Detect which cell encompasses the target text, then output its (X, Y) center coordinate. 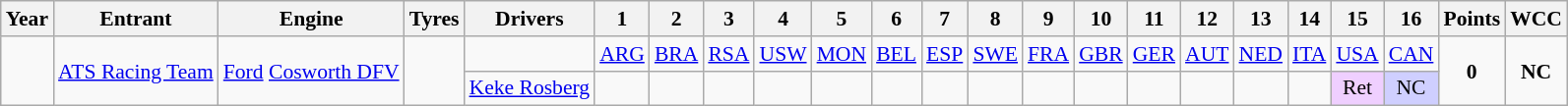
Engine (311, 19)
10 (1100, 19)
Points (1472, 19)
0 (1472, 71)
12 (1207, 19)
GER (1154, 54)
11 (1154, 19)
4 (783, 19)
WCC (1536, 19)
CAN (1411, 54)
15 (1356, 19)
6 (896, 19)
NED (1261, 54)
Ret (1356, 88)
Ford Cosworth DFV (311, 71)
ATS Racing Team (136, 71)
1 (622, 19)
RSA (728, 54)
BRA (677, 54)
USW (783, 54)
3 (728, 19)
8 (995, 19)
ARG (622, 54)
ESP (945, 54)
MON (843, 54)
GBR (1100, 54)
13 (1261, 19)
14 (1309, 19)
7 (945, 19)
Keke Rosberg (530, 88)
ITA (1309, 54)
2 (677, 19)
SWE (995, 54)
BEL (896, 54)
Drivers (530, 19)
16 (1411, 19)
Entrant (136, 19)
Tyres (435, 19)
Year (28, 19)
AUT (1207, 54)
USA (1356, 54)
FRA (1048, 54)
9 (1048, 19)
5 (843, 19)
